From the cell containing the given text, extract its center point as [X, Y] coordinate. 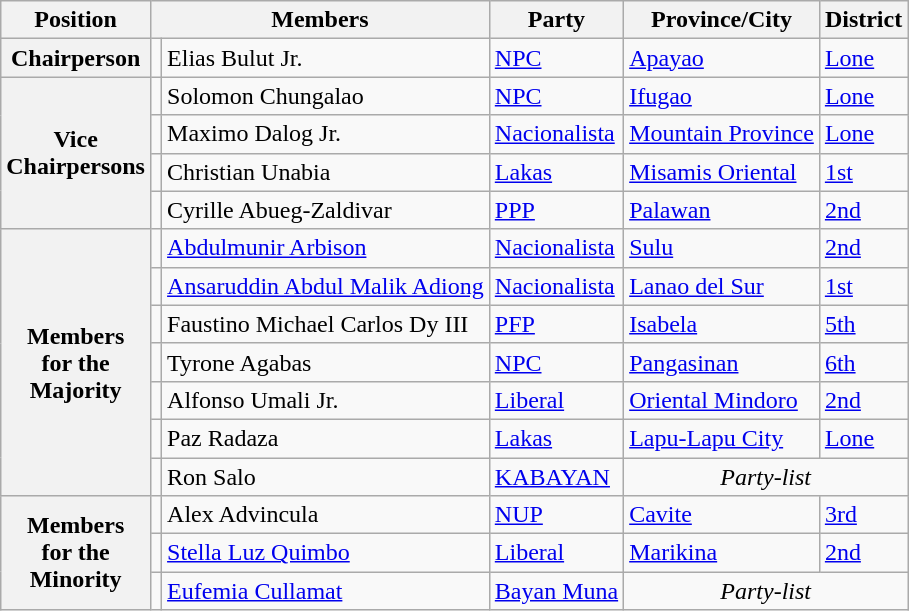
Lapu-Lapu City [722, 438]
Chairperson [76, 58]
Christian Unabia [326, 172]
Mountain Province [722, 134]
3rd [863, 515]
Ansaruddin Abdul Malik Adiong [326, 286]
Bayan Muna [556, 591]
Lanao del Sur [722, 286]
Marikina [722, 553]
NUP [556, 515]
5th [863, 324]
PPP [556, 210]
Province/City [722, 20]
Alex Advincula [326, 515]
Paz Radaza [326, 438]
Maximo Dalog Jr. [326, 134]
Stella Luz Quimbo [326, 553]
Ifugao [722, 96]
Membersfor theMinority [76, 553]
Apayao [722, 58]
Alfonso Umali Jr. [326, 400]
Eufemia Cullamat [326, 591]
Membersfor theMajority [76, 362]
Cyrille Abueg-Zaldivar [326, 210]
Misamis Oriental [722, 172]
Members [320, 20]
Abdulmunir Arbison [326, 248]
ViceChairpersons [76, 153]
Position [76, 20]
Oriental Mindoro [722, 400]
PFP [556, 324]
Cavite [722, 515]
Party [556, 20]
Ron Salo [326, 477]
Elias Bulut Jr. [326, 58]
Sulu [722, 248]
Palawan [722, 210]
District [863, 20]
Pangasinan [722, 362]
Solomon Chungalao [326, 96]
6th [863, 362]
Faustino Michael Carlos Dy III [326, 324]
KABAYAN [556, 477]
Isabela [722, 324]
Tyrone Agabas [326, 362]
